Identify which cell holds the provided text, then report its (X, Y) central coordinate. 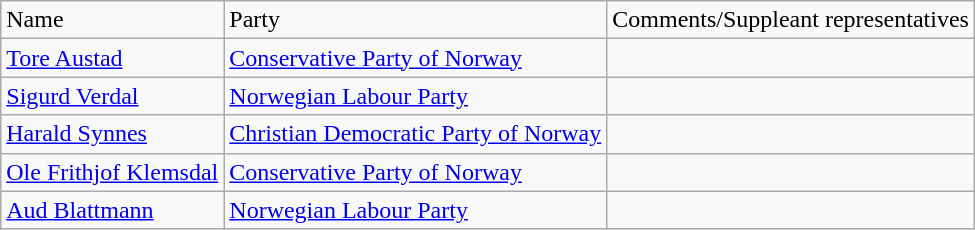
Comments/Suppleant representatives (791, 20)
Harald Synnes (112, 134)
Christian Democratic Party of Norway (416, 134)
Tore Austad (112, 58)
Ole Frithjof Klemsdal (112, 172)
Party (416, 20)
Sigurd Verdal (112, 96)
Name (112, 20)
Aud Blattmann (112, 210)
